Determine the (X, Y) coordinate at the center of the cell enclosing the given text.  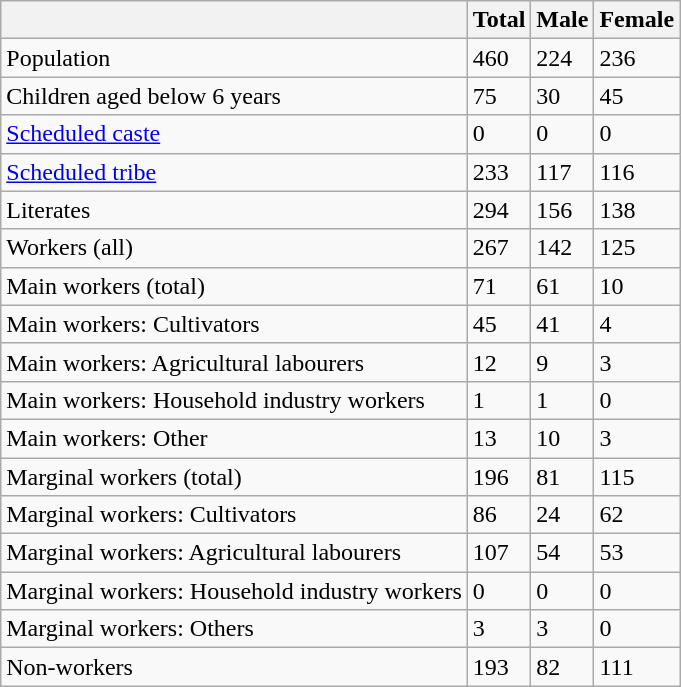
53 (637, 553)
Marginal workers: Household industry workers (234, 591)
Population (234, 58)
236 (637, 58)
224 (562, 58)
Marginal workers (total) (234, 477)
41 (562, 324)
107 (499, 553)
Total (499, 20)
Main workers: Agricultural labourers (234, 362)
54 (562, 553)
Children aged below 6 years (234, 96)
24 (562, 515)
30 (562, 96)
Marginal workers: Agricultural labourers (234, 553)
61 (562, 286)
Main workers: Other (234, 438)
156 (562, 210)
Marginal workers: Others (234, 629)
294 (499, 210)
193 (499, 667)
12 (499, 362)
125 (637, 248)
Main workers: Cultivators (234, 324)
460 (499, 58)
267 (499, 248)
Scheduled caste (234, 134)
115 (637, 477)
Female (637, 20)
Main workers: Household industry workers (234, 400)
81 (562, 477)
138 (637, 210)
71 (499, 286)
4 (637, 324)
142 (562, 248)
Marginal workers: Cultivators (234, 515)
82 (562, 667)
Main workers (total) (234, 286)
13 (499, 438)
Non-workers (234, 667)
196 (499, 477)
117 (562, 172)
86 (499, 515)
9 (562, 362)
Literates (234, 210)
Male (562, 20)
62 (637, 515)
233 (499, 172)
Scheduled tribe (234, 172)
75 (499, 96)
116 (637, 172)
Workers (all) (234, 248)
111 (637, 667)
